Locate the cell with the specified text and output its (x, y) center coordinate. 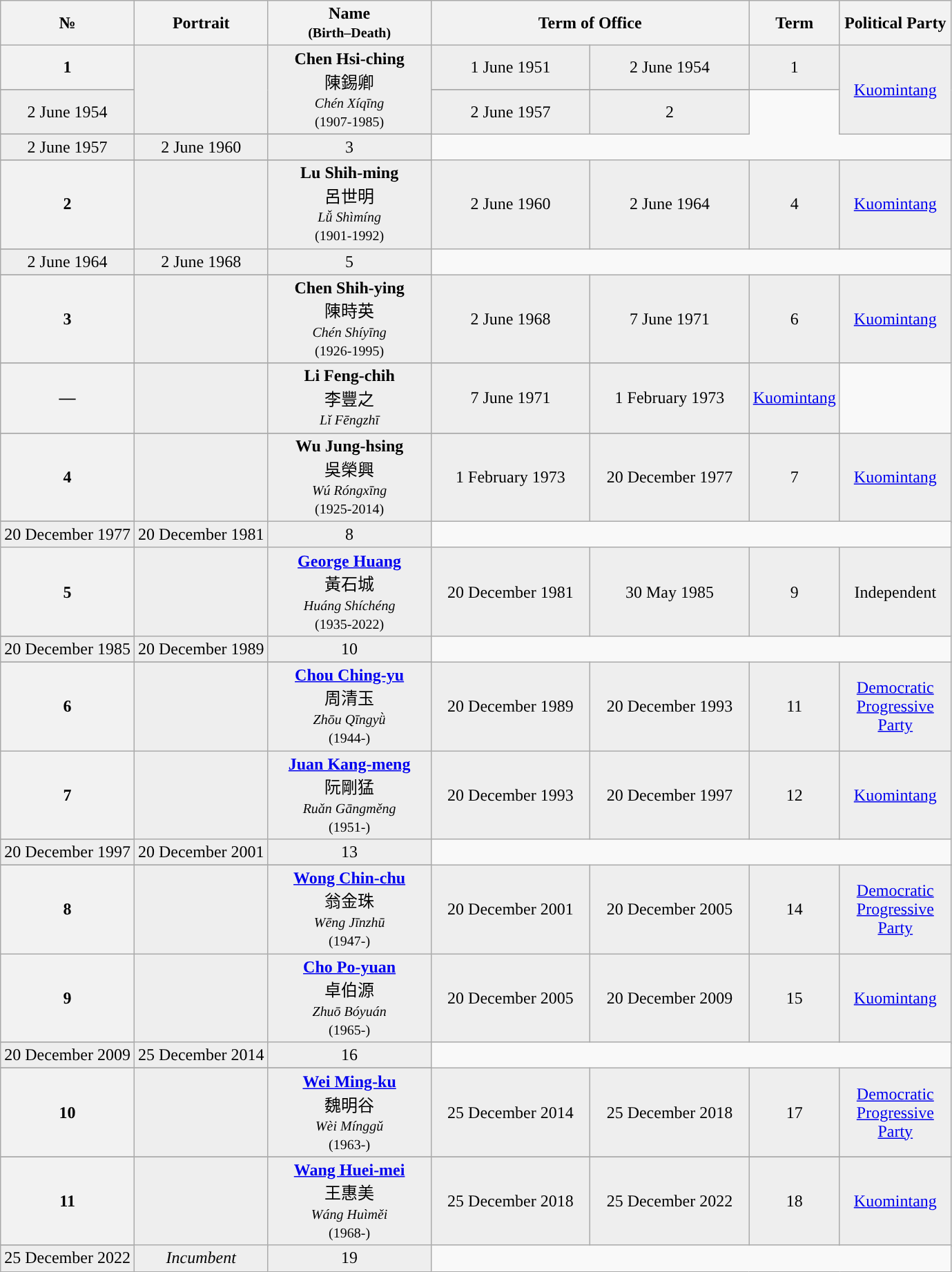
Name(Birth–Death) (349, 23)
Chen Hsi-ching陳錫卿 Chén Xíqīng (1907-1985) (349, 90)
Lu Shih-ming呂世明 Lǚ Shìmíng (1901-1992) (349, 204)
19 (349, 1258)
14 (794, 910)
Independent (895, 591)
Wang Huei-mei王惠美 Wáng Huìměi (1968-) (349, 1201)
Wei Ming-ku魏明谷 Wèi Mínggǔ (1963-) (349, 1113)
George Huang黃石城 Huáng Shíchéng (1935-2022) (349, 591)
Li Feng-chih李豐之 Lǐ Fēngzhī (349, 398)
№ (68, 23)
1 June 1951 (511, 68)
30 May 1985 (670, 591)
Term of Office (590, 23)
13 (349, 852)
18 (794, 1201)
Political Party (895, 23)
15 (794, 998)
Wu Jung-hsing吳榮興 Wú Róngxīng (1925-2014) (349, 477)
Cho Po-yuan 卓伯源 Zhuō Bóyuán (1965-) (349, 998)
12 (794, 795)
Juan Kang-meng阮剛猛 Ruǎn Gāngměng (1951-) (349, 795)
16 (349, 1055)
Wong Chin-chu翁金珠 Wēng Jīnzhū (1947-) (349, 910)
Portrait (201, 23)
20 December 1985 (68, 649)
Chen Shih-ying陳時英 Chén Shíyīng (1926-1995) (349, 319)
Term (794, 23)
— (68, 398)
17 (794, 1113)
Incumbent (201, 1258)
Chou Ching-yu周清玉 Zhōu Qīngyǜ (1944-) (349, 706)
